Return [X, Y] of the center of cell containing provided text 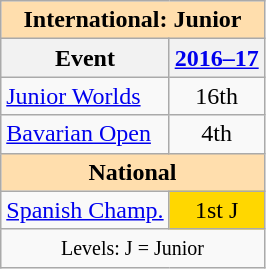
Event [85, 58]
4th [216, 134]
Levels: J = Junior [132, 248]
Junior Worlds [85, 96]
Spanish Champ. [85, 210]
16th [216, 96]
1st J [216, 210]
Bavarian Open [85, 134]
National [132, 172]
International: Junior [132, 20]
2016–17 [216, 58]
